Scan for the cell matching the given text and deliver its (X, Y) coordinate at center. 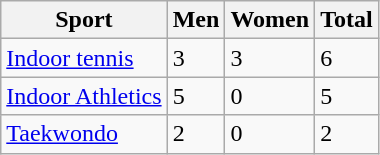
Total (347, 20)
Indoor Athletics (84, 96)
6 (347, 58)
Sport (84, 20)
Men (196, 20)
Women (270, 20)
Indoor tennis (84, 58)
Taekwondo (84, 134)
